Find where the given text appears and provide that cell's center as [x, y] coordinate. 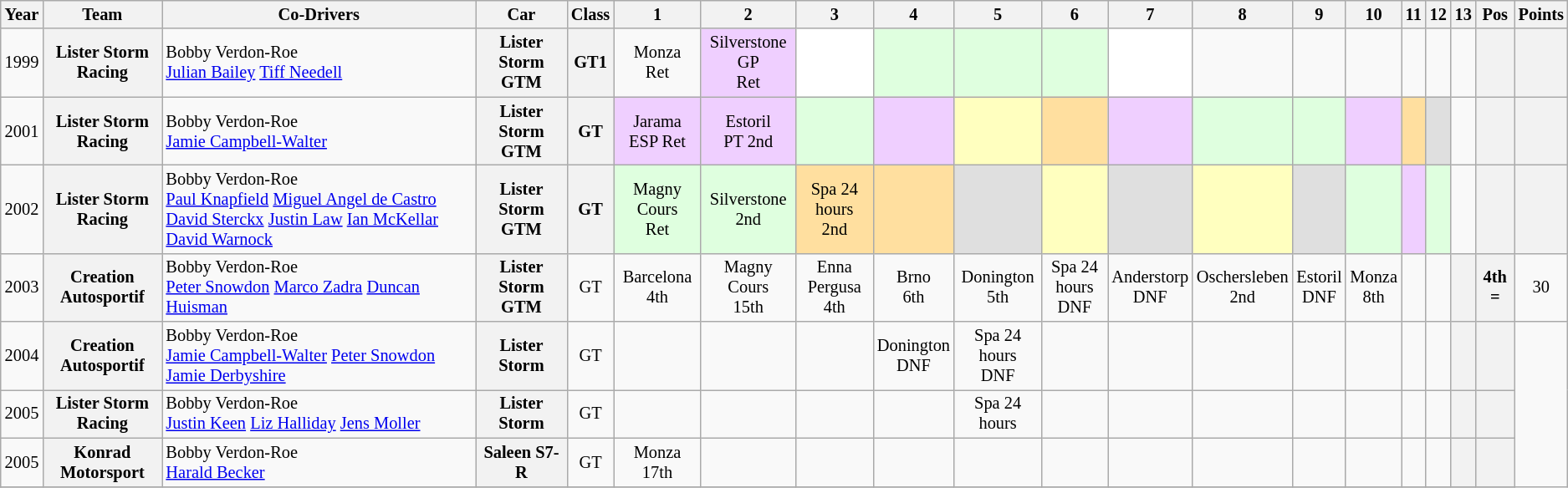
Bobby Verdon-Roe Paul Knapfield Miguel Angel de Castro David Sterckx Justin Law Ian McKellar David Warnock [319, 209]
8 [1243, 14]
Bobby Verdon-Roe Jamie Campbell-Walter [319, 131]
Magny Cours15th [748, 287]
9 [1319, 14]
6 [1074, 14]
Silverstone GPRet [748, 63]
EstorilPT 2nd [748, 131]
5 [998, 14]
Barcelona4th [657, 287]
1999 [22, 63]
13 [1463, 14]
2003 [22, 287]
12 [1438, 14]
Bobby Verdon-Roe Jamie Campbell-Walter Peter Snowdon Jamie Derbyshire [319, 356]
2002 [22, 209]
Car [522, 14]
Points [1541, 14]
Team [102, 14]
2 [748, 14]
EstorilDNF [1319, 287]
AnderstorpDNF [1151, 287]
Bobby Verdon-Roe Harald Becker [319, 462]
30 [1541, 287]
2001 [22, 131]
Saleen S7-R [522, 462]
4th = [1495, 287]
DoningtonDNF [913, 356]
Bobby Verdon-Roe Peter Snowdon Marco Zadra Duncan Huisman [319, 287]
2004 [22, 356]
GT1 [590, 63]
10 [1373, 14]
3 [835, 14]
Year [22, 14]
MonzaRet [657, 63]
Magny CoursRet [657, 209]
4 [913, 14]
Spa 24 hours2nd [835, 209]
Donington5th [998, 287]
1 [657, 14]
11 [1413, 14]
Konrad Motorsport [102, 462]
Enna Pergusa4th [835, 287]
Oschersleben2nd [1243, 287]
Bobby Verdon-Roe Julian Bailey Tiff Needell [319, 63]
Monza17th [657, 462]
Silverstone2nd [748, 209]
Spa 24 hours [998, 414]
Co-Drivers [319, 14]
Monza8th [1373, 287]
Brno6th [913, 287]
Pos [1495, 14]
Class [590, 14]
JaramaESP Ret [657, 131]
7 [1151, 14]
Bobby Verdon-Roe Justin Keen Liz Halliday Jens Moller [319, 414]
